Pinpoint the cell where the given text exists, returning its (X, Y) midpoint coordinate. 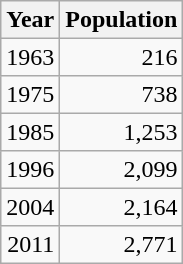
216 (122, 56)
2011 (30, 244)
1975 (30, 94)
738 (122, 94)
2,099 (122, 170)
2004 (30, 206)
Population (122, 20)
2,164 (122, 206)
1996 (30, 170)
2,771 (122, 244)
1963 (30, 56)
Year (30, 20)
1,253 (122, 132)
1985 (30, 132)
